Extract the (X, Y) coordinate from the center of the cell holding the provided text.  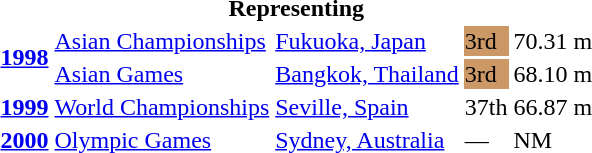
Asian Championships (162, 41)
Seville, Spain (368, 107)
Bangkok, Thailand (368, 74)
37th (486, 107)
Asian Games (162, 74)
Fukuoka, Japan (368, 41)
World Championships (162, 107)
